Provide the [x, y] coordinate of the cell's center where the given text is located.  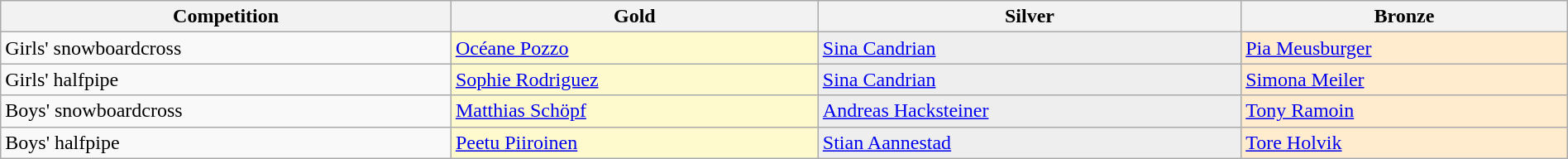
Stian Aannestad [1029, 142]
Boys' halfpipe [227, 142]
Océane Pozzo [634, 48]
Matthias Schöpf [634, 111]
Peetu Piiroinen [634, 142]
Boys' snowboardcross [227, 111]
Silver [1029, 17]
Andreas Hacksteiner [1029, 111]
Competition [227, 17]
Tore Holvik [1404, 142]
Tony Ramoin [1404, 111]
Gold [634, 17]
Girls' snowboardcross [227, 48]
Pia Meusburger [1404, 48]
Girls' halfpipe [227, 79]
Sophie Rodriguez [634, 79]
Bronze [1404, 17]
Simona Meiler [1404, 79]
